From the cell containing the given text, extract its center point as (X, Y) coordinate. 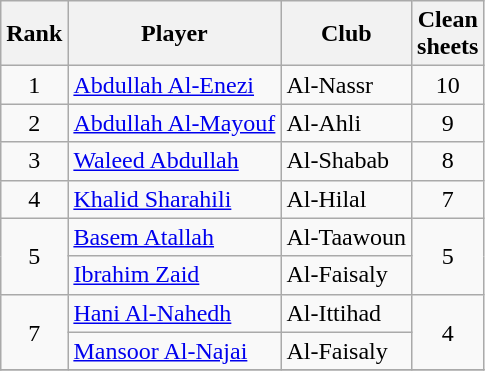
9 (448, 123)
Al-Nassr (346, 85)
Abdullah Al-Enezi (174, 85)
3 (34, 161)
Waleed Abdullah (174, 161)
Player (174, 34)
2 (34, 123)
Ibrahim Zaid (174, 275)
Rank (34, 34)
Al-Shabab (346, 161)
Mansoor Al-Najai (174, 351)
Cleansheets (448, 34)
1 (34, 85)
Khalid Sharahili (174, 199)
Al-Ahli (346, 123)
Hani Al-Nahedh (174, 313)
10 (448, 85)
Al-Ittihad (346, 313)
Basem Atallah (174, 237)
Club (346, 34)
8 (448, 161)
Abdullah Al-Mayouf (174, 123)
Al-Hilal (346, 199)
Al-Taawoun (346, 237)
